Scan for the cell matching the given text and deliver its [x, y] coordinate at center. 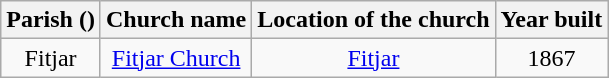
Church name [176, 20]
Year built [552, 20]
Parish () [51, 20]
1867 [552, 58]
Location of the church [374, 20]
Fitjar Church [176, 58]
